Determine the (X, Y) coordinate at the center of the cell enclosing the given text.  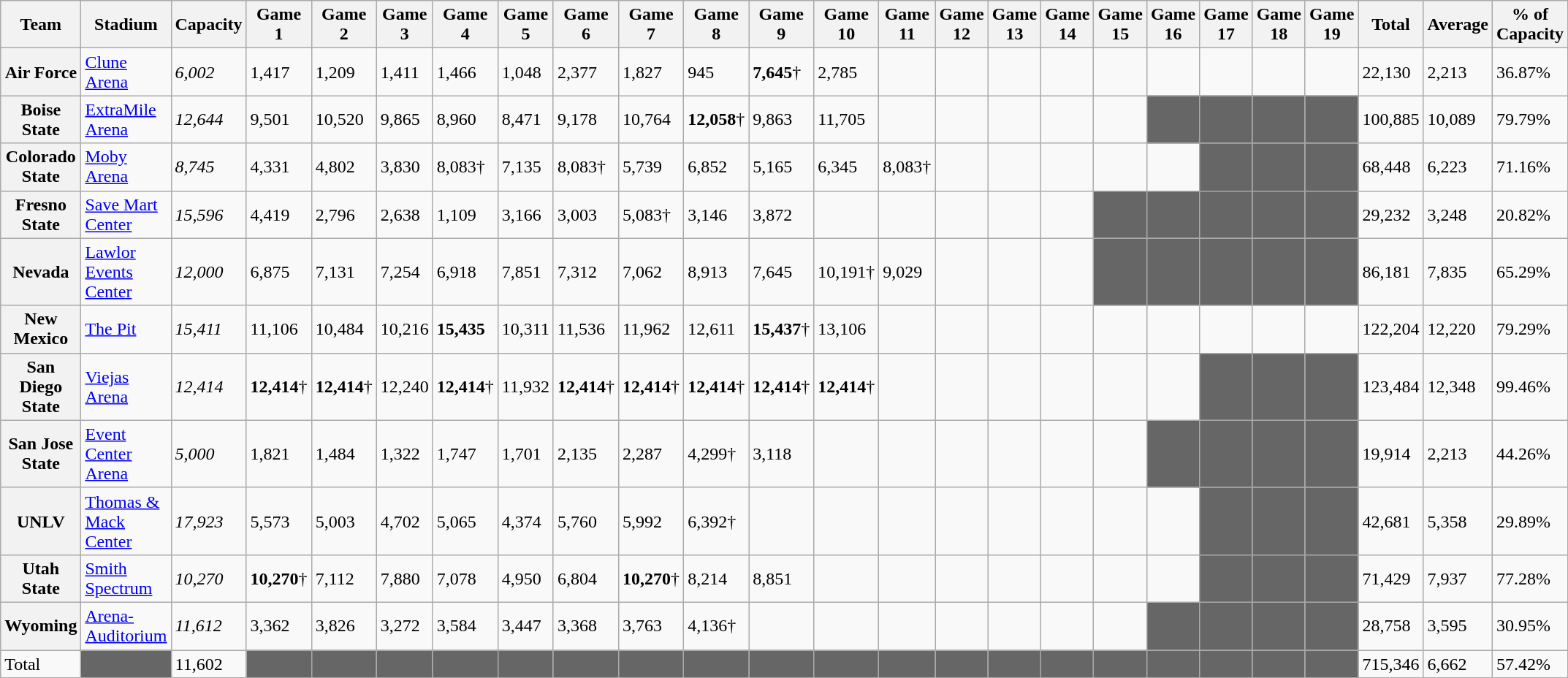
3,146 (716, 215)
5,739 (652, 167)
9,863 (782, 120)
4,950 (525, 579)
3,872 (782, 215)
65.29% (1530, 272)
Game 13 (1014, 25)
Game 4 (465, 25)
44.26% (1530, 454)
7,645 (782, 272)
Team (41, 25)
10,191† (846, 272)
29.89% (1530, 521)
San Diego State (41, 386)
99.46% (1530, 386)
7,645† (782, 72)
8,851 (782, 579)
11,962 (652, 329)
8,960 (465, 120)
5,000 (209, 454)
3,272 (405, 625)
8,471 (525, 120)
5,760 (586, 521)
6,002 (209, 72)
36.87% (1530, 72)
7,851 (525, 272)
1,048 (525, 72)
10,520 (343, 120)
6,875 (279, 272)
Moby Arena (126, 167)
6,223 (1458, 167)
Stadium (126, 25)
8,214 (716, 579)
Boise State (41, 120)
3,595 (1458, 625)
71,429 (1391, 579)
Game 11 (907, 25)
945 (716, 72)
Air Force (41, 72)
Smith Spectrum (126, 579)
The Pit (126, 329)
9,865 (405, 120)
9,178 (586, 120)
Game 7 (652, 25)
1,322 (405, 454)
9,029 (907, 272)
11,932 (525, 386)
Clune Arena (126, 72)
10,270 (209, 579)
29,232 (1391, 215)
3,248 (1458, 215)
79.29% (1530, 329)
Wyoming (41, 625)
1,827 (652, 72)
Save Mart Center (126, 215)
4,802 (343, 167)
15,437† (782, 329)
4,374 (525, 521)
3,368 (586, 625)
6,392† (716, 521)
2,796 (343, 215)
19,914 (1391, 454)
Arena-Auditorium (126, 625)
2,135 (586, 454)
4,299† (716, 454)
12,240 (405, 386)
10,216 (405, 329)
5,065 (465, 521)
1,411 (405, 72)
Thomas & Mack Center (126, 521)
5,165 (782, 167)
15,411 (209, 329)
11,602 (209, 664)
12,000 (209, 272)
ExtraMile Arena (126, 120)
Capacity (209, 25)
Game 17 (1226, 25)
7,835 (1458, 272)
2,785 (846, 72)
7,937 (1458, 579)
3,830 (405, 167)
Game 12 (962, 25)
3,447 (525, 625)
7,254 (405, 272)
8,913 (716, 272)
79.79% (1530, 120)
10,764 (652, 120)
1,701 (525, 454)
1,417 (279, 72)
Game 15 (1120, 25)
10,484 (343, 329)
6,345 (846, 167)
7,312 (586, 272)
15,435 (465, 329)
2,287 (652, 454)
12,058† (716, 120)
13,106 (846, 329)
9,501 (279, 120)
New Mexico (41, 329)
San Jose State (41, 454)
3,826 (343, 625)
10,089 (1458, 120)
22,130 (1391, 72)
7,880 (405, 579)
12,644 (209, 120)
1,209 (343, 72)
6,852 (716, 167)
7,135 (525, 167)
17,923 (209, 521)
3,362 (279, 625)
3,118 (782, 454)
Average (1458, 25)
12,220 (1458, 329)
Viejas Arena (126, 386)
1,466 (465, 72)
Colorado State (41, 167)
1,109 (465, 215)
68,448 (1391, 167)
5,358 (1458, 521)
7,062 (652, 272)
12,611 (716, 329)
28,758 (1391, 625)
7,112 (343, 579)
4,702 (405, 521)
1,821 (279, 454)
6,804 (586, 579)
5,003 (343, 521)
Fresno State (41, 215)
11,536 (586, 329)
Game 16 (1173, 25)
Game 19 (1331, 25)
715,346 (1391, 664)
UNLV (41, 521)
77.28% (1530, 579)
Game 5 (525, 25)
5,573 (279, 521)
6,662 (1458, 664)
7,078 (465, 579)
3,584 (465, 625)
Nevada (41, 272)
3,166 (525, 215)
Game 1 (279, 25)
4,331 (279, 167)
Game 8 (716, 25)
12,348 (1458, 386)
100,885 (1391, 120)
Lawlor Events Center (126, 272)
8,745 (209, 167)
Game 14 (1067, 25)
6,918 (465, 272)
10,311 (525, 329)
2,638 (405, 215)
12,414 (209, 386)
Game 6 (586, 25)
Game 2 (343, 25)
11,705 (846, 120)
Game 10 (846, 25)
Game 3 (405, 25)
Game 18 (1279, 25)
3,003 (586, 215)
86,181 (1391, 272)
71.16% (1530, 167)
5,992 (652, 521)
20.82% (1530, 215)
Event Center Arena (126, 454)
7,131 (343, 272)
57.42% (1530, 664)
15,596 (209, 215)
1,747 (465, 454)
11,106 (279, 329)
42,681 (1391, 521)
Game 9 (782, 25)
% of Capacity (1530, 25)
122,204 (1391, 329)
3,763 (652, 625)
11,612 (209, 625)
Utah State (41, 579)
4,419 (279, 215)
30.95% (1530, 625)
5,083† (652, 215)
4,136† (716, 625)
2,377 (586, 72)
1,484 (343, 454)
123,484 (1391, 386)
